Detect which cell encompasses the target text, then output its (x, y) center coordinate. 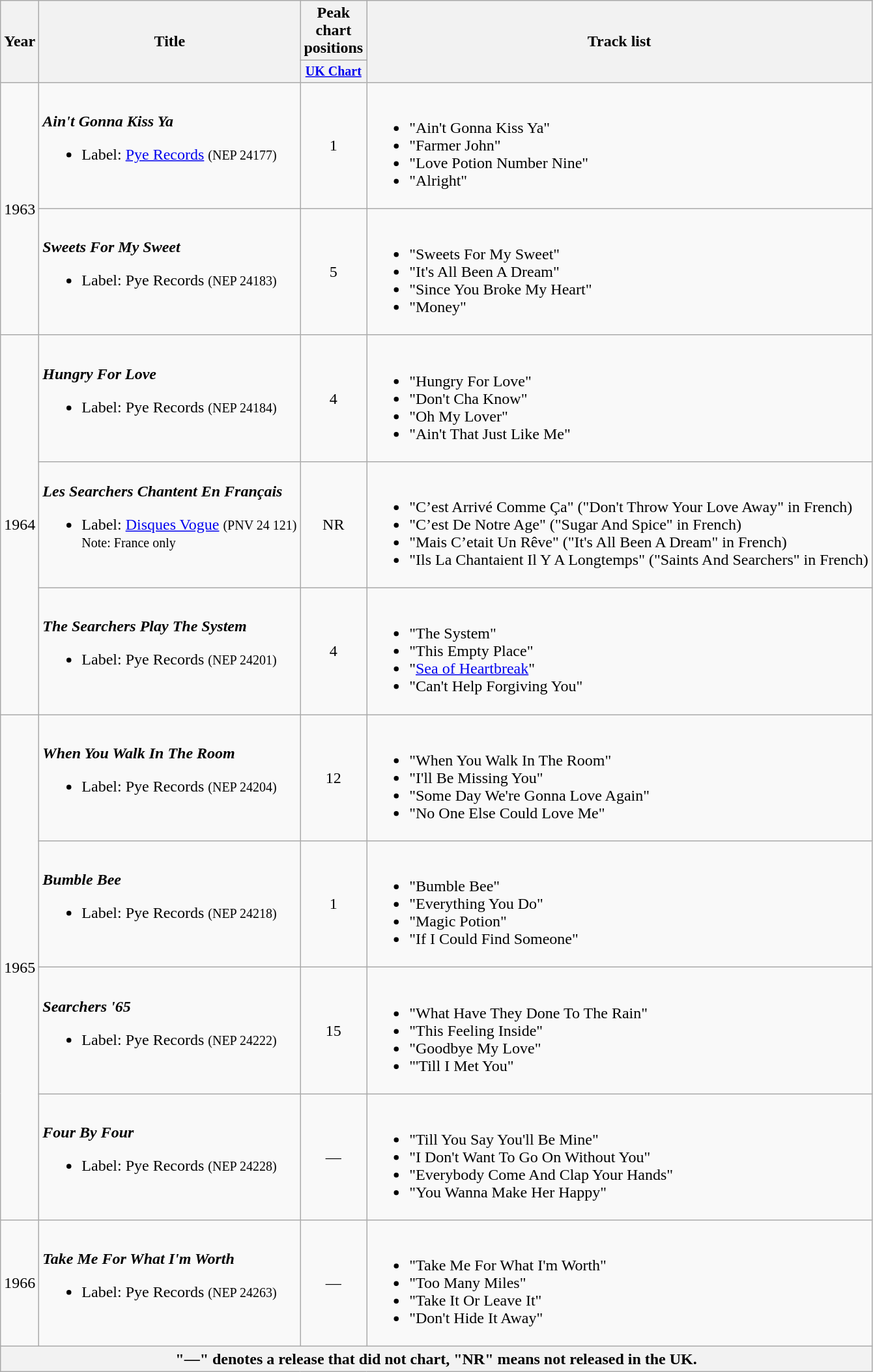
Title (169, 42)
Four By FourLabel: Pye Records (NEP 24228) (169, 1157)
"What Have They Done To The Rain""This Feeling Inside""Goodbye My Love""'Till I Met You" (620, 1031)
Track list (620, 42)
Bumble BeeLabel: Pye Records (NEP 24218) (169, 904)
"Hungry For Love""Don't Cha Know""Oh My Lover""Ain't That Just Like Me" (620, 398)
1964 (20, 524)
"Take Me For What I'm Worth""Too Many Miles""Take It Or Leave It""Don't Hide It Away" (620, 1283)
Take Me For What I'm WorthLabel: Pye Records (NEP 24263) (169, 1283)
Year (20, 42)
"—" denotes a release that did not chart, "NR" means not released in the UK. (436, 1359)
1965 (20, 967)
Hungry For LoveLabel: Pye Records (NEP 24184) (169, 398)
"Bumble Bee""Everything You Do""Magic Potion""If I Could Find Someone" (620, 904)
"The System""This Empty Place""Sea of Heartbreak""Can't Help Forgiving You" (620, 651)
Les Searchers Chantent En FrançaisLabel: Disques Vogue (PNV 24 121)Note: France only (169, 524)
Searchers '65Label: Pye Records (NEP 24222) (169, 1031)
"When You Walk In The Room""I'll Be Missing You""Some Day We're Gonna Love Again""No One Else Could Love Me" (620, 778)
Sweets For My Sweet Label: Pye Records (NEP 24183) (169, 272)
15 (334, 1031)
"Sweets For My Sweet""It's All Been A Dream""Since You Broke My Heart""Money" (620, 272)
12 (334, 778)
UK Chart (334, 72)
NR (334, 524)
The Searchers Play The SystemLabel: Pye Records (NEP 24201) (169, 651)
"Ain't Gonna Kiss Ya""Farmer John""Love Potion Number Nine""Alright" (620, 145)
5 (334, 272)
When You Walk In The RoomLabel: Pye Records (NEP 24204) (169, 778)
Ain't Gonna Kiss YaLabel: Pye Records (NEP 24177) (169, 145)
Peak chart positions (334, 31)
1966 (20, 1283)
"Till You Say You'll Be Mine""I Don't Want To Go On Without You""Everybody Come And Clap Your Hands""You Wanna Make Her Happy" (620, 1157)
1963 (20, 208)
